Extract the [x, y] coordinate from the center of the cell holding the provided text.  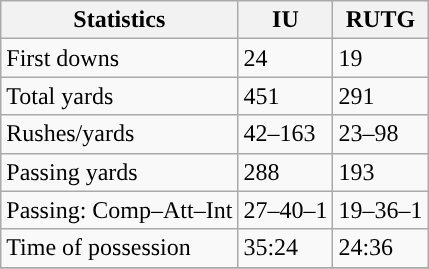
19–36–1 [380, 210]
23–98 [380, 134]
24:36 [380, 248]
First downs [120, 58]
42–163 [286, 134]
27–40–1 [286, 210]
Rushes/yards [120, 134]
RUTG [380, 20]
35:24 [286, 248]
Passing yards [120, 172]
Total yards [120, 96]
24 [286, 58]
Time of possession [120, 248]
291 [380, 96]
19 [380, 58]
193 [380, 172]
IU [286, 20]
451 [286, 96]
Passing: Comp–Att–Int [120, 210]
288 [286, 172]
Statistics [120, 20]
